Search for the cell housing the specified text and yield its [x, y] center coordinate. 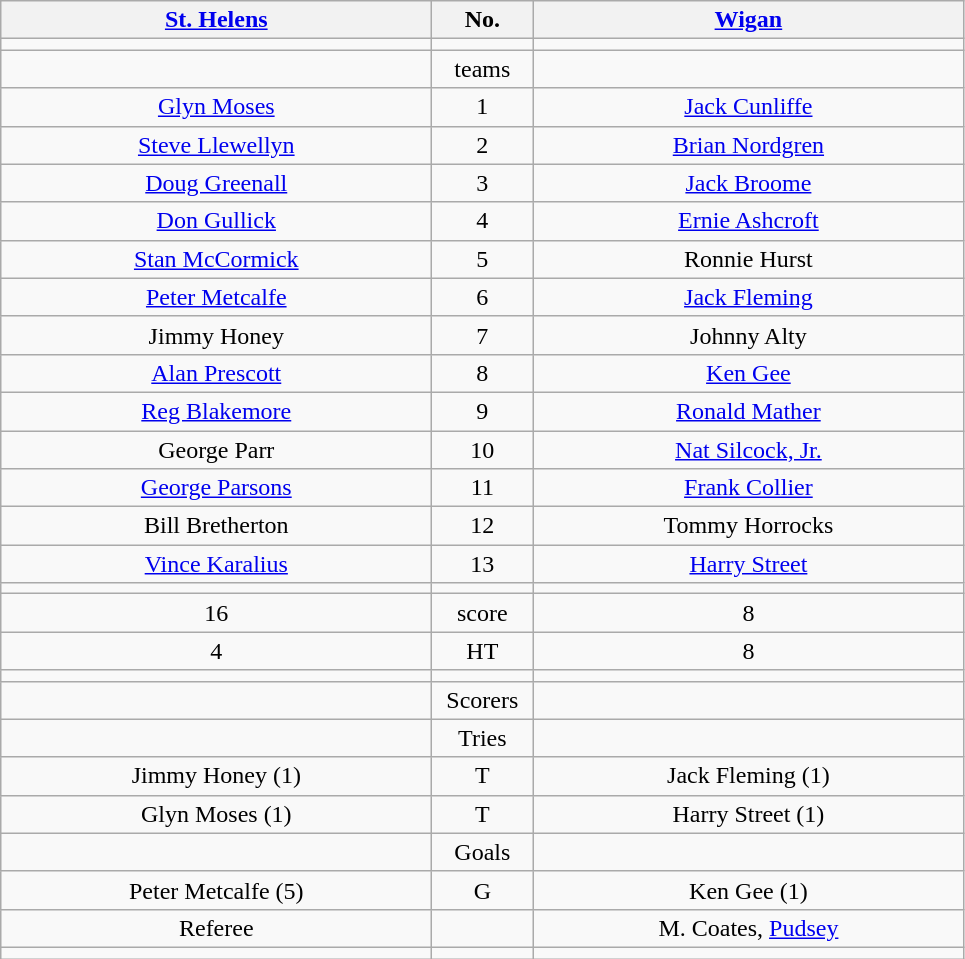
Glyn Moses [216, 107]
Ken Gee (1) [748, 890]
Harry Street (1) [748, 814]
Ronnie Hurst [748, 259]
Scorers [482, 700]
Glyn Moses (1) [216, 814]
Don Gullick [216, 221]
Ken Gee [748, 373]
St. Helens [216, 20]
HT [482, 651]
M. Coates, Pudsey [748, 928]
Alan Prescott [216, 373]
Bill Bretherton [216, 526]
Ernie Ashcroft [748, 221]
11 [482, 488]
G [482, 890]
Jack Broome [748, 183]
Wigan [748, 20]
Jack Fleming [748, 297]
Stan McCormick [216, 259]
Jack Fleming (1) [748, 776]
Doug Greenall [216, 183]
13 [482, 564]
16 [216, 613]
10 [482, 449]
Tries [482, 738]
Peter Metcalfe (5) [216, 890]
2 [482, 145]
1 [482, 107]
3 [482, 183]
Harry Street [748, 564]
Nat Silcock, Jr. [748, 449]
6 [482, 297]
Ronald Mather [748, 411]
12 [482, 526]
7 [482, 335]
Reg Blakemore [216, 411]
5 [482, 259]
Vince Karalius [216, 564]
Tommy Horrocks [748, 526]
Brian Nordgren [748, 145]
teams [482, 69]
Referee [216, 928]
Jimmy Honey [216, 335]
George Parsons [216, 488]
Frank Collier [748, 488]
Jack Cunliffe [748, 107]
Peter Metcalfe [216, 297]
Johnny Alty [748, 335]
Steve Llewellyn [216, 145]
No. [482, 20]
George Parr [216, 449]
Goals [482, 852]
Jimmy Honey (1) [216, 776]
9 [482, 411]
score [482, 613]
